Output the [x, y] coordinate of the center of the cell containing the given text.  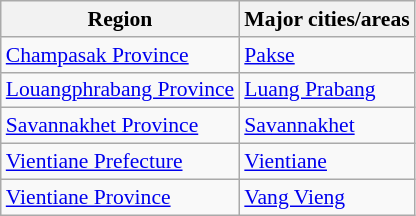
Vientiane Prefecture [120, 162]
Region [120, 19]
Savannakhet Province [120, 126]
Champasak Province [120, 55]
Louangphrabang Province [120, 90]
Luang Prabang [326, 90]
Major cities/areas [326, 19]
Vientiane [326, 162]
Vientiane Province [120, 197]
Pakse [326, 55]
Vang Vieng [326, 197]
Savannakhet [326, 126]
